Determine the [X, Y] coordinate at the center of the cell enclosing the given text.  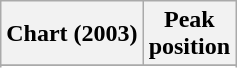
Peakposition [189, 34]
Chart (2003) [72, 34]
